Return the (x, y) coordinate for the center point of the cell that contains the specified text.  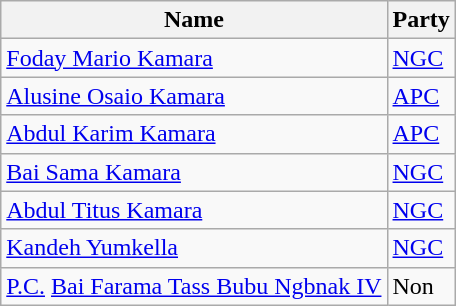
Bai Sama Kamara (194, 172)
Name (194, 20)
Foday Mario Kamara (194, 58)
Abdul Karim Kamara (194, 134)
Party (421, 20)
P.C. Bai Farama Tass Bubu Ngbnak IV (194, 286)
Non (421, 286)
Abdul Titus Kamara (194, 210)
Alusine Osaio Kamara (194, 96)
Kandeh Yumkella (194, 248)
